Scan for the cell matching the given text and deliver its (x, y) coordinate at center. 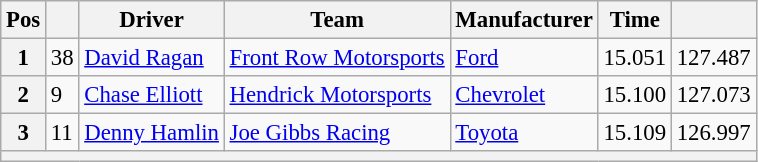
3 (24, 133)
127.073 (714, 95)
11 (62, 133)
Pos (24, 20)
Joe Gibbs Racing (337, 133)
Chevrolet (524, 95)
Hendrick Motorsports (337, 95)
Driver (152, 20)
Toyota (524, 133)
Team (337, 20)
Denny Hamlin (152, 133)
127.487 (714, 58)
15.051 (634, 58)
1 (24, 58)
Time (634, 20)
126.997 (714, 133)
Front Row Motorsports (337, 58)
38 (62, 58)
15.109 (634, 133)
Chase Elliott (152, 95)
David Ragan (152, 58)
Manufacturer (524, 20)
9 (62, 95)
15.100 (634, 95)
2 (24, 95)
Ford (524, 58)
